Provide the [x, y] coordinate of the cell's center where the given text is located.  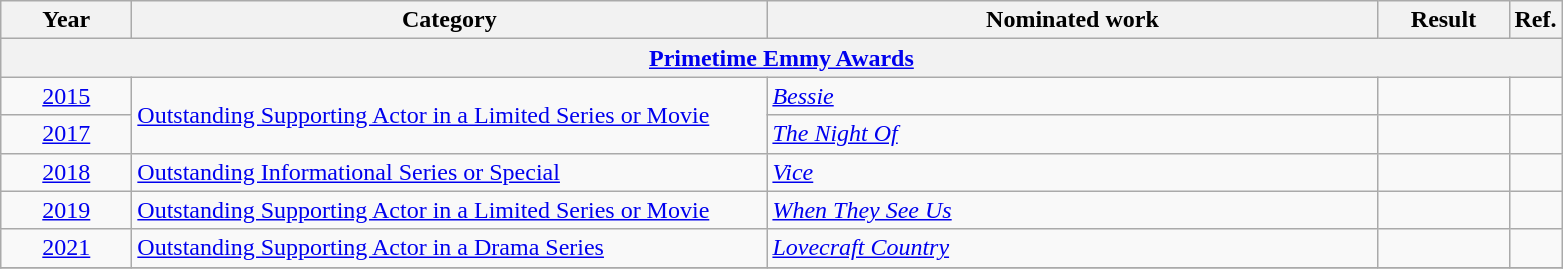
2018 [66, 172]
Lovecraft Country [1072, 248]
Outstanding Informational Series or Special [450, 172]
Ref. [1536, 20]
Outstanding Supporting Actor in a Drama Series [450, 248]
Primetime Emmy Awards [782, 58]
The Night Of [1072, 134]
Vice [1072, 172]
Bessie [1072, 96]
2019 [66, 210]
2021 [66, 248]
Category [450, 20]
Year [66, 20]
Result [1444, 20]
When They See Us [1072, 210]
Nominated work [1072, 20]
2017 [66, 134]
2015 [66, 96]
